Find where the given text appears and provide that cell's center as [X, Y] coordinate. 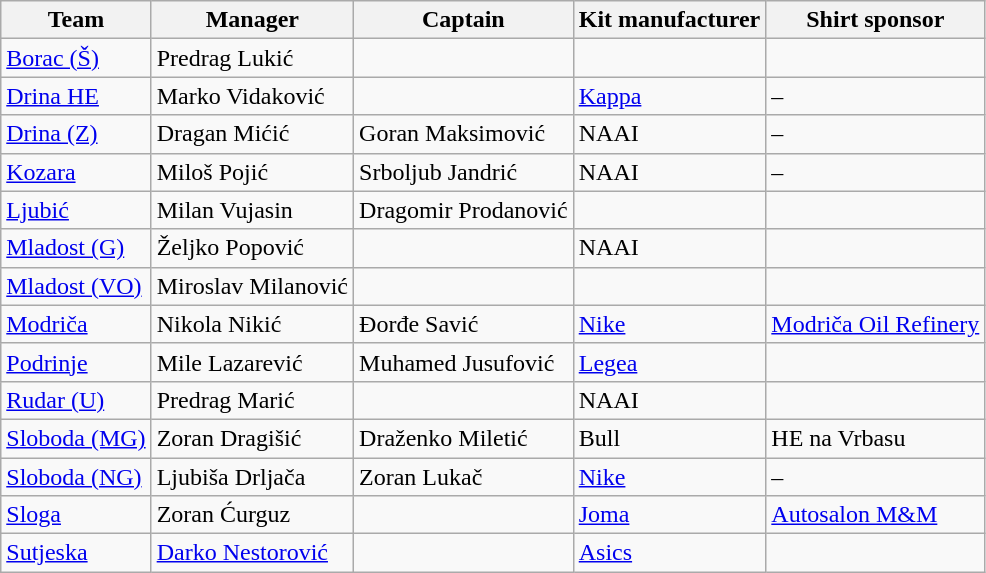
Drina HE [76, 96]
Srboljub Jandrić [464, 172]
HE na Vrbasu [876, 438]
Ljubić [76, 210]
Rudar (U) [76, 400]
Borac (Š) [76, 58]
Miloš Pojić [252, 172]
Željko Popović [252, 248]
Ljubiša Drljača [252, 477]
Sloga [76, 515]
Kozara [76, 172]
Modriča [76, 324]
Goran Maksimović [464, 134]
Milan Vujasin [252, 210]
Kit manufacturer [670, 20]
Zoran Lukač [464, 477]
Draženko Miletić [464, 438]
Predrag Lukić [252, 58]
Legea [670, 362]
Mile Lazarević [252, 362]
Miroslav Milanović [252, 286]
Mladost (VO) [76, 286]
Kappa [670, 96]
Darko Nestorović [252, 553]
Modriča Oil Refinery [876, 324]
Drina (Z) [76, 134]
Nikola Nikić [252, 324]
Muhamed Jusufović [464, 362]
Shirt sponsor [876, 20]
Sloboda (NG) [76, 477]
Autosalon M&M [876, 515]
Bull [670, 438]
Sutjeska [76, 553]
Zoran Ćurguz [252, 515]
Asics [670, 553]
Captain [464, 20]
Dragan Mićić [252, 134]
Team [76, 20]
Marko Vidaković [252, 96]
Predrag Marić [252, 400]
Zoran Dragišić [252, 438]
Dragomir Prodanović [464, 210]
Joma [670, 515]
Manager [252, 20]
Sloboda (MG) [76, 438]
Đorđe Savić [464, 324]
Mladost (G) [76, 248]
Podrinje [76, 362]
